Provide the [x, y] coordinate of the cell's center where the given text is located.  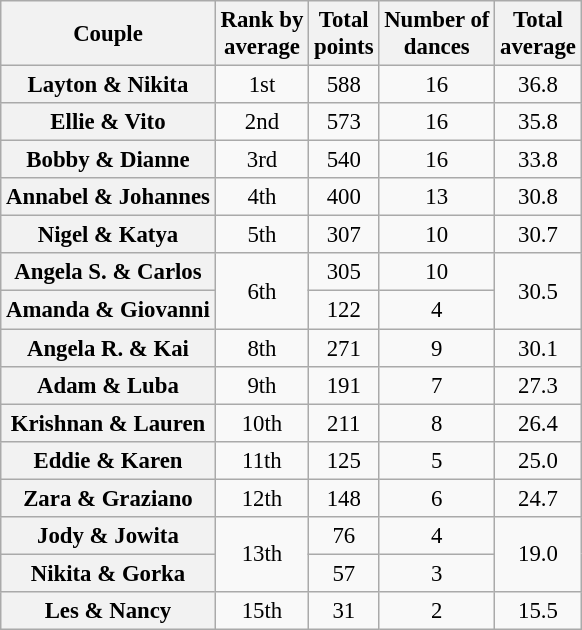
31 [344, 611]
Ellie & Vito [108, 122]
57 [344, 573]
11th [262, 460]
Bobby & Dianne [108, 160]
Krishnan & Lauren [108, 423]
2 [437, 611]
6th [262, 292]
26.4 [538, 423]
15.5 [538, 611]
573 [344, 122]
271 [344, 348]
5 [437, 460]
13 [437, 197]
24.7 [538, 498]
Angela R. & Kai [108, 348]
8 [437, 423]
125 [344, 460]
30.8 [538, 197]
Les & Nancy [108, 611]
5th [262, 235]
588 [344, 85]
3rd [262, 160]
8th [262, 348]
Layton & Nikita [108, 85]
Amanda & Giovanni [108, 310]
1st [262, 85]
76 [344, 536]
Adam & Luba [108, 385]
307 [344, 235]
Jody & Jowita [108, 536]
30.5 [538, 292]
30.7 [538, 235]
Angela S. & Carlos [108, 273]
305 [344, 273]
35.8 [538, 122]
19.0 [538, 554]
2nd [262, 122]
Eddie & Karen [108, 460]
Annabel & Johannes [108, 197]
10th [262, 423]
211 [344, 423]
30.1 [538, 348]
Rank byaverage [262, 34]
25.0 [538, 460]
4th [262, 197]
148 [344, 498]
6 [437, 498]
36.8 [538, 85]
15th [262, 611]
13th [262, 554]
Totalpoints [344, 34]
3 [437, 573]
540 [344, 160]
7 [437, 385]
Zara & Graziano [108, 498]
9th [262, 385]
Number ofdances [437, 34]
33.8 [538, 160]
9 [437, 348]
400 [344, 197]
12th [262, 498]
122 [344, 310]
Nigel & Katya [108, 235]
Couple [108, 34]
27.3 [538, 385]
Nikita & Gorka [108, 573]
Totalaverage [538, 34]
191 [344, 385]
